Return (x, y) of the center of cell containing provided text 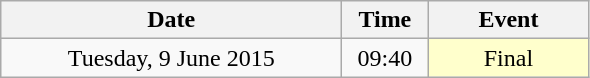
Tuesday, 9 June 2015 (172, 58)
Date (172, 20)
09:40 (385, 58)
Event (508, 20)
Final (508, 58)
Time (385, 20)
